Return [X, Y] of the center of cell containing provided text 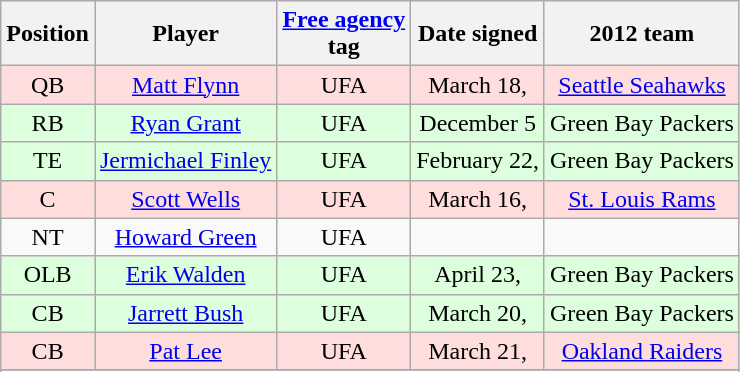
Position [48, 34]
2012 team [642, 34]
Pat Lee [185, 351]
March 18, [478, 85]
December 5 [478, 123]
Ryan Grant [185, 123]
March 20, [478, 313]
St. Louis Rams [642, 199]
Date signed [478, 34]
Matt Flynn [185, 85]
Erik Walden [185, 275]
March 21, [478, 351]
RB [48, 123]
Free agencytag [344, 34]
February 22, [478, 161]
Jarrett Bush [185, 313]
Scott Wells [185, 199]
C [48, 199]
April 23, [478, 275]
March 16, [478, 199]
TE [48, 161]
QB [48, 85]
Player [185, 34]
NT [48, 237]
Jermichael Finley [185, 161]
OLB [48, 275]
Oakland Raiders [642, 351]
Seattle Seahawks [642, 85]
Howard Green [185, 237]
